Return the (X, Y) coordinate for the center point of the cell that contains the specified text.  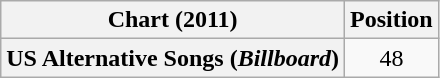
Position (392, 20)
US Alternative Songs (Billboard) (173, 58)
48 (392, 58)
Chart (2011) (173, 20)
